Pinpoint the cell where the given text exists, returning its [X, Y] midpoint coordinate. 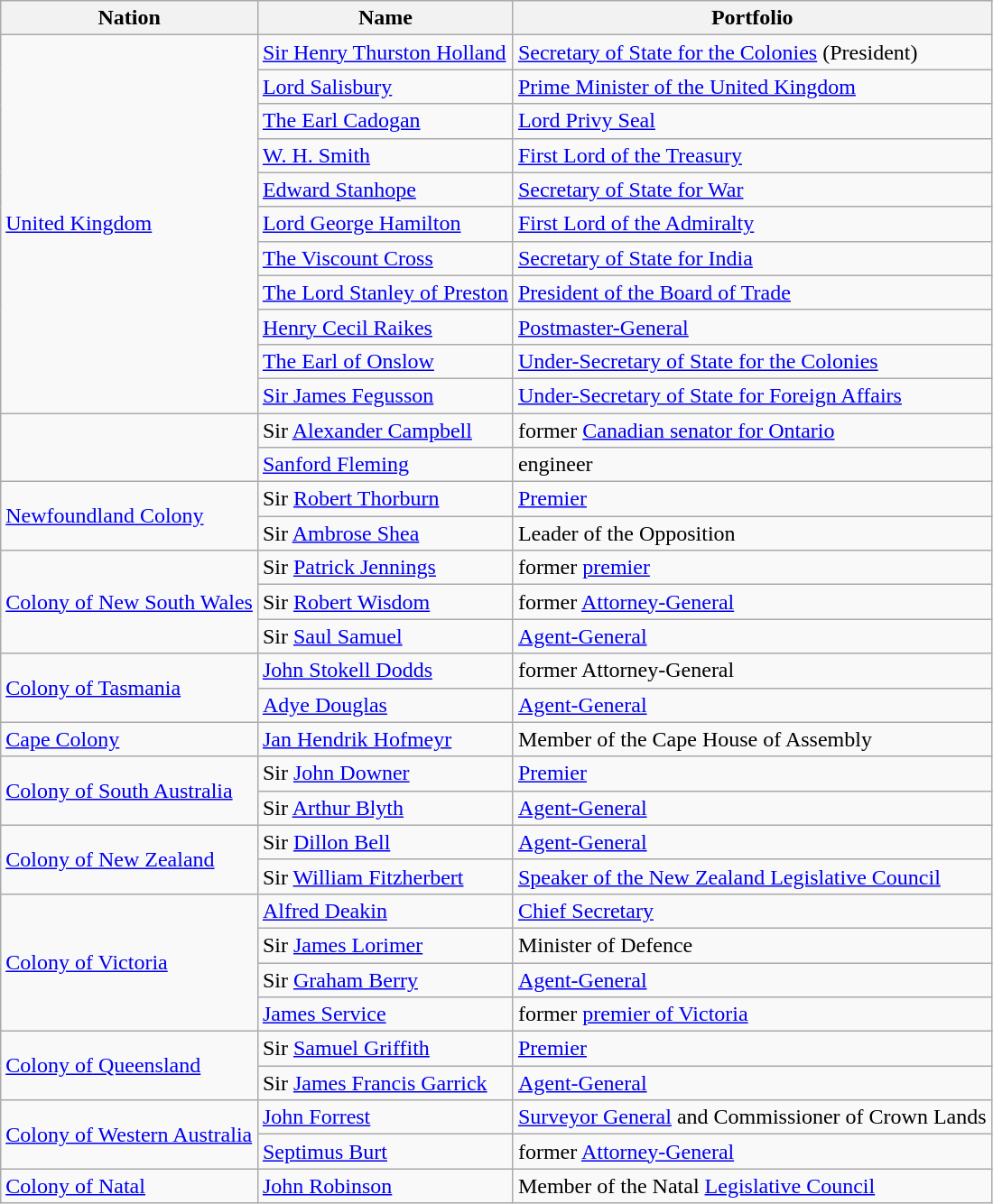
Sir Samuel Griffith [385, 1049]
First Lord of the Treasury [752, 155]
Alfred Deakin [385, 911]
The Lord Stanley of Preston [385, 292]
Sir Dillon Bell [385, 842]
Portfolio [752, 18]
Sir Graham Berry [385, 979]
Secretary of State for India [752, 258]
Sir Robert Wisdom [385, 602]
Speaker of the New Zealand Legislative Council [752, 876]
First Lord of the Admiralty [752, 224]
John Forrest [385, 1117]
Postmaster-General [752, 327]
Sanford Fleming [385, 465]
Colony of Victoria [130, 962]
Lord Salisbury [385, 87]
Name [385, 18]
Member of the Natal Legislative Council [752, 1186]
Lord George Hamilton [385, 224]
John Robinson [385, 1186]
The Earl Cadogan [385, 121]
Sir James Francis Garrick [385, 1083]
Colony of Natal [130, 1186]
former premier of Victoria [752, 1014]
W. H. Smith [385, 155]
Colony of New Zealand [130, 859]
Surveyor General and Commissioner of Crown Lands [752, 1117]
James Service [385, 1014]
Colony of South Australia [130, 791]
Sir Arthur Blyth [385, 808]
Henry Cecil Raikes [385, 327]
Adye Douglas [385, 705]
Minister of Defence [752, 945]
Sir Patrick Jennings [385, 568]
Sir Alexander Campbell [385, 431]
Sir Ambrose Shea [385, 533]
John Stokell Dodds [385, 671]
Sir James Lorimer [385, 945]
Lord Privy Seal [752, 121]
Secretary of State for War [752, 190]
Sir Henry Thurston Holland [385, 52]
Sir Robert Thorburn [385, 499]
Prime Minister of the United Kingdom [752, 87]
United Kingdom [130, 224]
Colony of New South Wales [130, 602]
Newfoundland Colony [130, 516]
Sir William Fitzherbert [385, 876]
engineer [752, 465]
Chief Secretary [752, 911]
Colony of Western Australia [130, 1135]
Under-Secretary of State for the Colonies [752, 361]
The Viscount Cross [385, 258]
Secretary of State for the Colonies (President) [752, 52]
former Canadian senator for Ontario [752, 431]
Jan Hendrik Hofmeyr [385, 739]
Colony of Queensland [130, 1066]
Sir John Downer [385, 773]
Nation [130, 18]
President of the Board of Trade [752, 292]
Colony of Tasmania [130, 688]
Member of the Cape House of Assembly [752, 739]
former premier [752, 568]
Septimus Burt [385, 1152]
Cape Colony [130, 739]
Under-Secretary of State for Foreign Affairs [752, 395]
Sir James Fegusson [385, 395]
Edward Stanhope [385, 190]
Leader of the Opposition [752, 533]
Sir Saul Samuel [385, 636]
The Earl of Onslow [385, 361]
